Locate the cell with the specified text and output its [x, y] center coordinate. 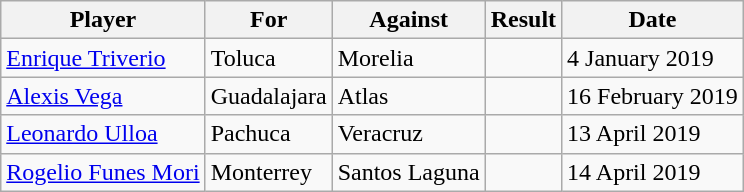
13 April 2019 [653, 134]
Alexis Vega [103, 96]
Atlas [408, 96]
Player [103, 20]
Guadalajara [268, 96]
Pachuca [268, 134]
14 April 2019 [653, 172]
Toluca [268, 58]
4 January 2019 [653, 58]
Leonardo Ulloa [103, 134]
Result [523, 20]
16 February 2019 [653, 96]
For [268, 20]
Rogelio Funes Mori [103, 172]
Veracruz [408, 134]
Morelia [408, 58]
Santos Laguna [408, 172]
Date [653, 20]
Enrique Triverio [103, 58]
Against [408, 20]
Monterrey [268, 172]
